Output the (x, y) coordinate of the center of the cell containing the given text.  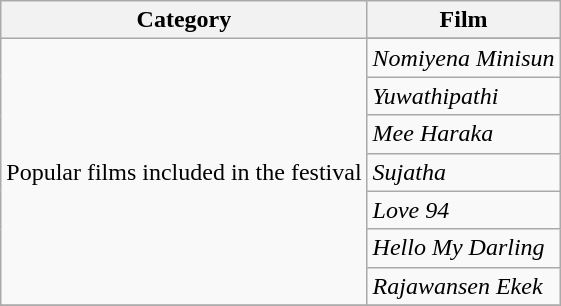
Popular films included in the festival (184, 172)
Rajawansen Ekek (464, 286)
Love 94 (464, 210)
Mee Haraka (464, 134)
Film (464, 20)
Category (184, 20)
Hello My Darling (464, 248)
Nomiyena Minisun (464, 58)
Yuwathipathi (464, 96)
Sujatha (464, 172)
